Extract the (X, Y) coordinate from the center of the cell holding the provided text.  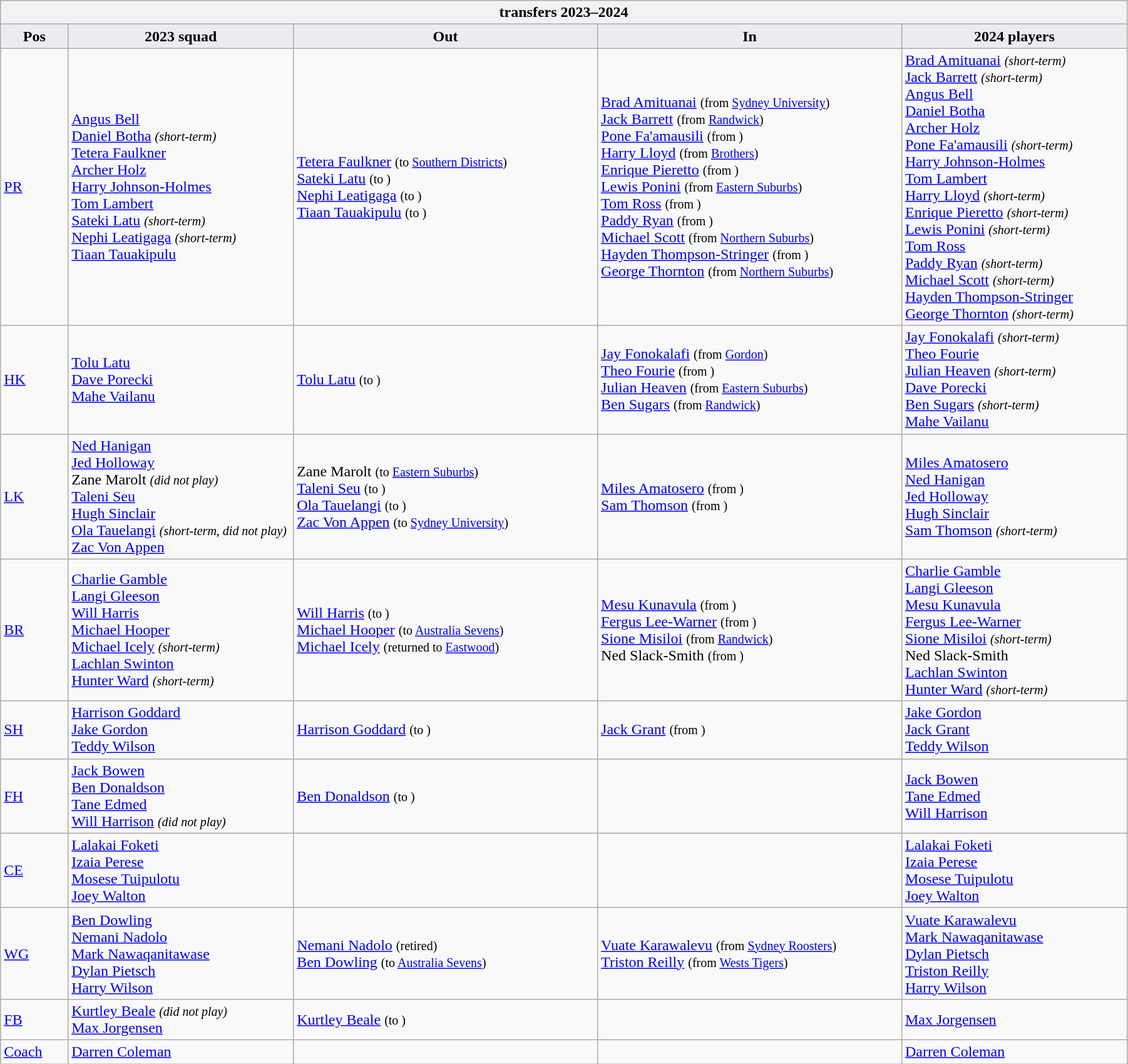
Out (446, 36)
PR (34, 187)
Jay Fonokalafi (short-term) Theo Fourie Julian Heaven (short-term) Dave Porecki Ben Sugars (short-term) Mahe Vailanu (1014, 379)
Ben Donaldson (to ) (446, 796)
Zane Marolt (to Eastern Suburbs) Taleni Seu (to ) Ola Tauelangi (to ) Zac Von Appen (to Sydney University) (446, 496)
Max Jorgensen (1014, 1019)
Vuate Karawalevu Mark Nawaqanitawase Dylan Pietsch Triston Reilly Harry Wilson (1014, 953)
Jake Gordon Jack Grant Teddy Wilson (1014, 730)
Ned Hanigan Jed Holloway Zane Marolt (did not play) Taleni Seu Hugh Sinclair Ola Tauelangi (short-term, did not play) Zac Von Appen (181, 496)
transfers 2023–2024 (564, 13)
Miles Amatosero (from ) Sam Thomson (from ) (750, 496)
Kurtley Beale (did not play) Max Jorgensen (181, 1019)
Charlie Gamble Langi Gleeson Will Harris Michael Hooper Michael Icely (short-term) Lachlan Swinton Hunter Ward (short-term) (181, 630)
2023 squad (181, 36)
Jack Grant (from ) (750, 730)
Ben Dowling Nemani Nadolo Mark Nawaqanitawase Dylan Pietsch Harry Wilson (181, 953)
Miles Amatosero Ned Hanigan Jed Holloway Hugh Sinclair Sam Thomson (short-term) (1014, 496)
SH (34, 730)
Harrison Goddard Jake Gordon Teddy Wilson (181, 730)
Will Harris (to ) Michael Hooper (to Australia Sevens) Michael Icely (returned to Eastwood) (446, 630)
Nemani Nadolo (retired) Ben Dowling (to Australia Sevens) (446, 953)
HK (34, 379)
BR (34, 630)
CE (34, 870)
Kurtley Beale (to ) (446, 1019)
Tolu Latu Dave Porecki Mahe Vailanu (181, 379)
Vuate Karawalevu (from Sydney Roosters) Triston Reilly (from Wests Tigers) (750, 953)
FB (34, 1019)
Jack Bowen Ben Donaldson Tane Edmed Will Harrison (did not play) (181, 796)
Charlie Gamble Langi Gleeson Mesu Kunavula Fergus Lee-Warner Sione Misiloi (short-term) Ned Slack-Smith Lachlan Swinton Hunter Ward (short-term) (1014, 630)
Jay Fonokalafi (from Gordon) Theo Fourie (from ) Julian Heaven (from Eastern Suburbs) Ben Sugars (from Randwick) (750, 379)
Tetera Faulkner (to Southern Districts) Sateki Latu (to ) Nephi Leatigaga (to ) Tiaan Tauakipulu (to ) (446, 187)
WG (34, 953)
Harrison Goddard (to ) (446, 730)
Mesu Kunavula (from ) Fergus Lee-Warner (from ) Sione Misiloi (from Randwick) Ned Slack-Smith (from ) (750, 630)
Jack Bowen Tane Edmed Will Harrison (1014, 796)
FH (34, 796)
LK (34, 496)
Coach (34, 1051)
2024 players (1014, 36)
In (750, 36)
Pos (34, 36)
Tolu Latu (to ) (446, 379)
